Determine the [X, Y] coordinate at the center of the cell enclosing the given text.  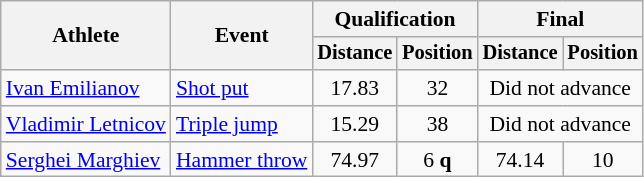
Event [242, 36]
Ivan Emilianov [86, 88]
Athlete [86, 36]
Final [560, 19]
32 [437, 88]
17.83 [354, 88]
Vladimir Letnicov [86, 124]
15.29 [354, 124]
Qualification [394, 19]
Triple jump [242, 124]
38 [437, 124]
Shot put [242, 88]
